Locate the cell with the specified text and output its (x, y) center coordinate. 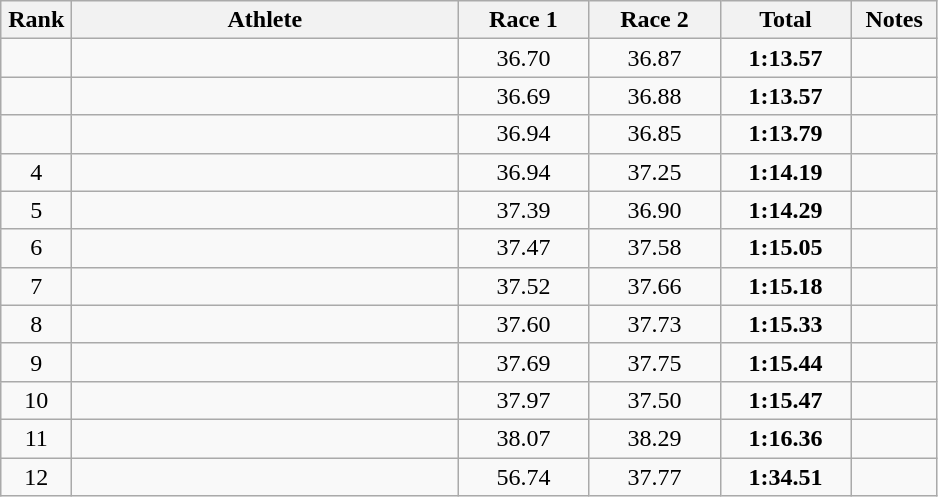
Total (786, 20)
37.66 (654, 286)
36.87 (654, 58)
4 (36, 172)
36.88 (654, 96)
37.73 (654, 324)
1:14.29 (786, 210)
9 (36, 362)
10 (36, 400)
Notes (894, 20)
36.85 (654, 134)
36.90 (654, 210)
38.07 (524, 438)
37.58 (654, 248)
37.60 (524, 324)
37.75 (654, 362)
1:15.18 (786, 286)
7 (36, 286)
Race 2 (654, 20)
5 (36, 210)
37.50 (654, 400)
37.52 (524, 286)
Athlete (265, 20)
8 (36, 324)
1:15.47 (786, 400)
37.77 (654, 477)
Rank (36, 20)
11 (36, 438)
38.29 (654, 438)
1:14.19 (786, 172)
36.69 (524, 96)
37.69 (524, 362)
6 (36, 248)
37.25 (654, 172)
1:13.79 (786, 134)
1:16.36 (786, 438)
1:15.33 (786, 324)
36.70 (524, 58)
37.39 (524, 210)
37.47 (524, 248)
1:34.51 (786, 477)
1:15.44 (786, 362)
Race 1 (524, 20)
37.97 (524, 400)
1:15.05 (786, 248)
56.74 (524, 477)
12 (36, 477)
